Return (x, y) of the center of cell containing provided text 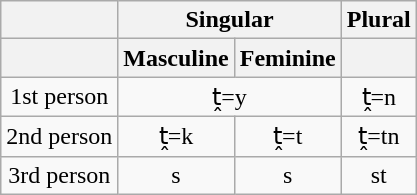
Feminine (288, 58)
Masculine (176, 58)
ṱ=t (288, 136)
Singular (230, 20)
ṱ=y (230, 97)
3rd person (60, 175)
st (378, 175)
2nd person (60, 136)
Plural (378, 20)
ṱ=tn (378, 136)
ṱ=k (176, 136)
ṱ=n (378, 97)
1st person (60, 97)
